Search for the cell housing the specified text and yield its (X, Y) center coordinate. 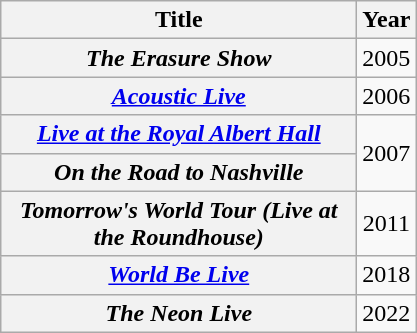
Year (386, 20)
Tomorrow's World Tour (Live at the Roundhouse) (179, 224)
2007 (386, 153)
2011 (386, 224)
2022 (386, 313)
Title (179, 20)
World Be Live (179, 275)
2006 (386, 96)
The Neon Live (179, 313)
The Erasure Show (179, 58)
2018 (386, 275)
On the Road to Nashville (179, 172)
Acoustic Live (179, 96)
Live at the Royal Albert Hall (179, 134)
2005 (386, 58)
